Provide the (x, y) coordinate of the cell's center where the given text is located.  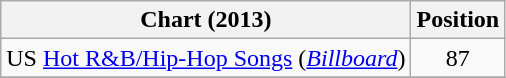
87 (458, 58)
Position (458, 20)
Chart (2013) (206, 20)
US Hot R&B/Hip-Hop Songs (Billboard) (206, 58)
